Search for the cell housing the specified text and yield its (x, y) center coordinate. 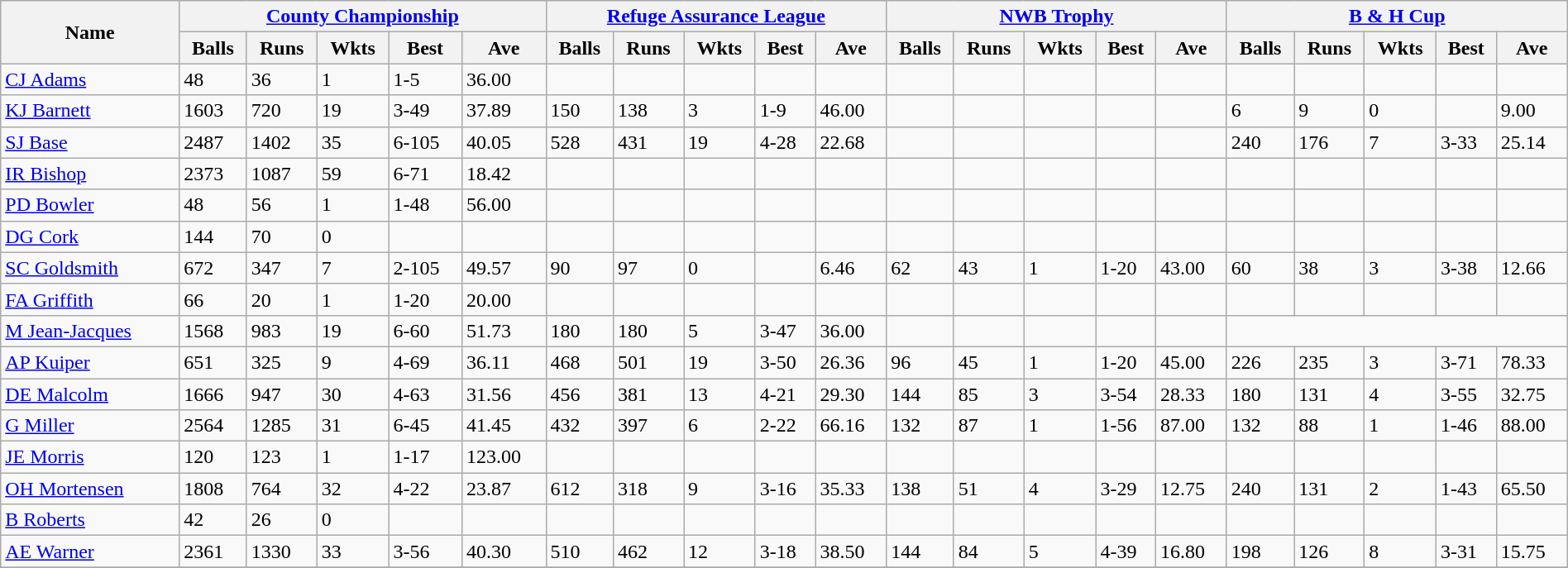
G Miller (90, 426)
347 (281, 268)
51 (989, 489)
1-17 (425, 457)
16.80 (1192, 551)
1-9 (786, 111)
59 (352, 174)
1568 (213, 331)
1808 (213, 489)
33 (352, 551)
4-22 (425, 489)
150 (579, 111)
2564 (213, 426)
1-43 (1467, 489)
42 (213, 520)
25.14 (1532, 142)
28.33 (1192, 394)
OH Mortensen (90, 489)
672 (213, 268)
70 (281, 236)
720 (281, 111)
176 (1330, 142)
60 (1260, 268)
2487 (213, 142)
51.73 (504, 331)
30 (352, 394)
46.00 (851, 111)
123 (281, 457)
38 (1330, 268)
501 (648, 362)
1666 (213, 394)
31 (352, 426)
123.00 (504, 457)
3-31 (1467, 551)
65.50 (1532, 489)
468 (579, 362)
2373 (213, 174)
AE Warner (90, 551)
49.57 (504, 268)
22.68 (851, 142)
947 (281, 394)
4-39 (1126, 551)
12 (719, 551)
87.00 (1192, 426)
3-33 (1467, 142)
31.56 (504, 394)
381 (648, 394)
43.00 (1192, 268)
CJ Adams (90, 79)
510 (579, 551)
45.00 (1192, 362)
Name (90, 32)
1603 (213, 111)
431 (648, 142)
12.75 (1192, 489)
13 (719, 394)
120 (213, 457)
41.45 (504, 426)
29.30 (851, 394)
2-105 (425, 268)
45 (989, 362)
318 (648, 489)
1-48 (425, 205)
78.33 (1532, 362)
3-54 (1126, 394)
3-18 (786, 551)
4-21 (786, 394)
6.46 (851, 268)
23.87 (504, 489)
9.00 (1532, 111)
432 (579, 426)
B Roberts (90, 520)
NWB Trophy (1057, 17)
32 (352, 489)
18.42 (504, 174)
26.36 (851, 362)
56 (281, 205)
36 (281, 79)
32.75 (1532, 394)
235 (1330, 362)
DE Malcolm (90, 394)
87 (989, 426)
1285 (281, 426)
40.30 (504, 551)
SJ Base (90, 142)
1-56 (1126, 426)
JE Morris (90, 457)
462 (648, 551)
37.89 (504, 111)
3-29 (1126, 489)
36.11 (504, 362)
397 (648, 426)
43 (989, 268)
15.75 (1532, 551)
3-55 (1467, 394)
IR Bishop (90, 174)
528 (579, 142)
AP Kuiper (90, 362)
96 (920, 362)
2-22 (786, 426)
56.00 (504, 205)
983 (281, 331)
97 (648, 268)
126 (1330, 551)
62 (920, 268)
4-28 (786, 142)
M Jean-Jacques (90, 331)
3-38 (1467, 268)
84 (989, 551)
3-71 (1467, 362)
88 (1330, 426)
198 (1260, 551)
20.00 (504, 299)
6-105 (425, 142)
2361 (213, 551)
3-50 (786, 362)
38.50 (851, 551)
325 (281, 362)
35.33 (851, 489)
40.05 (504, 142)
226 (1260, 362)
85 (989, 394)
1-5 (425, 79)
88.00 (1532, 426)
6-60 (425, 331)
26 (281, 520)
612 (579, 489)
90 (579, 268)
66.16 (851, 426)
651 (213, 362)
4-69 (425, 362)
County Championship (362, 17)
1-46 (1467, 426)
8 (1401, 551)
1330 (281, 551)
20 (281, 299)
PD Bowler (90, 205)
764 (281, 489)
3-49 (425, 111)
12.66 (1532, 268)
Refuge Assurance League (716, 17)
DG Cork (90, 236)
1087 (281, 174)
FA Griffith (90, 299)
2 (1401, 489)
KJ Barnett (90, 111)
3-16 (786, 489)
3-56 (425, 551)
4-63 (425, 394)
SC Goldsmith (90, 268)
35 (352, 142)
3-47 (786, 331)
1402 (281, 142)
6-71 (425, 174)
6-45 (425, 426)
B & H Cup (1397, 17)
456 (579, 394)
66 (213, 299)
